Return the [x, y] coordinate for the center point of the cell that contains the specified text.  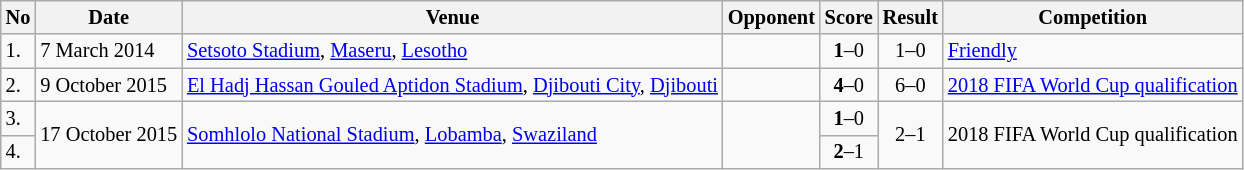
1. [18, 51]
Venue [452, 17]
Somhlolo National Stadium, Lobamba, Swaziland [452, 134]
Competition [1093, 17]
Setsoto Stadium, Maseru, Lesotho [452, 51]
3. [18, 118]
6–0 [910, 85]
Opponent [772, 17]
Result [910, 17]
17 October 2015 [108, 134]
2. [18, 85]
4–0 [849, 85]
Date [108, 17]
4. [18, 152]
Score [849, 17]
El Hadj Hassan Gouled Aptidon Stadium, Djibouti City, Djibouti [452, 85]
7 March 2014 [108, 51]
Friendly [1093, 51]
No [18, 17]
9 October 2015 [108, 85]
